Find where the given text appears and provide that cell's center as [x, y] coordinate. 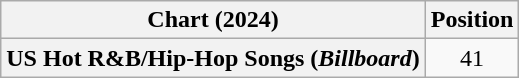
Chart (2024) [213, 20]
US Hot R&B/Hip-Hop Songs (Billboard) [213, 58]
41 [472, 58]
Position [472, 20]
